Extract the (X, Y) coordinate from the center of the cell holding the provided text.  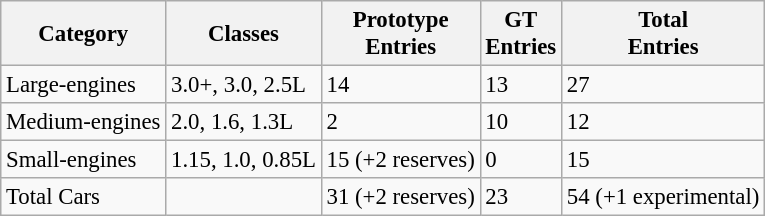
Classes (244, 34)
TotalEntries (664, 34)
Large-engines (84, 85)
PrototypeEntries (400, 34)
GTEntries (520, 34)
54 (+1 experimental) (664, 197)
0 (520, 160)
Category (84, 34)
15 (664, 160)
Total Cars (84, 197)
Small-engines (84, 160)
10 (520, 122)
2 (400, 122)
Medium-engines (84, 122)
13 (520, 85)
15 (+2 reserves) (400, 160)
2.0, 1.6, 1.3L (244, 122)
1.15, 1.0, 0.85L (244, 160)
3.0+, 3.0, 2.5L (244, 85)
12 (664, 122)
14 (400, 85)
27 (664, 85)
31 (+2 reserves) (400, 197)
23 (520, 197)
